Search for the cell housing the specified text and yield its (X, Y) center coordinate. 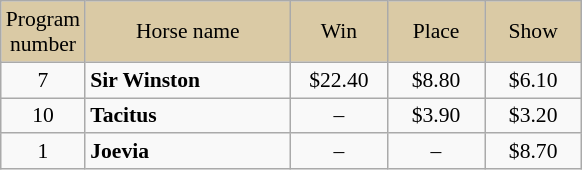
$8.70 (534, 152)
$22.40 (338, 80)
Show (534, 32)
$3.90 (436, 116)
Sir Winston (188, 80)
10 (43, 116)
Joevia (188, 152)
Horse name (188, 32)
Tacitus (188, 116)
$3.20 (534, 116)
Win (338, 32)
$8.80 (436, 80)
Place (436, 32)
$6.10 (534, 80)
Programnumber (43, 32)
7 (43, 80)
1 (43, 152)
